Return (X, Y) of the center of cell containing provided text 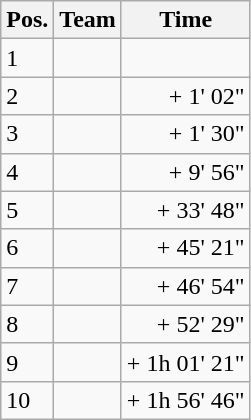
Time (186, 20)
+ 45' 21" (186, 248)
9 (28, 362)
5 (28, 210)
2 (28, 96)
+ 52' 29" (186, 324)
8 (28, 324)
+ 1' 02" (186, 96)
10 (28, 400)
+ 1h 56' 46" (186, 400)
+ 1h 01' 21" (186, 362)
+ 1' 30" (186, 134)
+ 46' 54" (186, 286)
3 (28, 134)
1 (28, 58)
7 (28, 286)
6 (28, 248)
+ 9' 56" (186, 172)
Pos. (28, 20)
4 (28, 172)
Team (88, 20)
+ 33' 48" (186, 210)
